Pinpoint the cell where the given text exists, returning its (X, Y) midpoint coordinate. 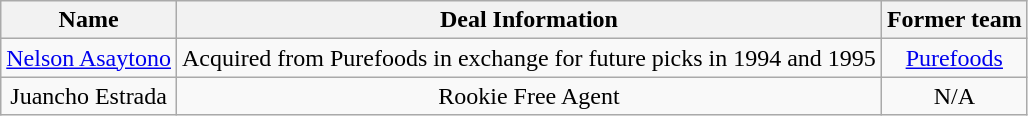
Former team (954, 20)
Name (89, 20)
N/A (954, 96)
Purefoods (954, 58)
Deal Information (528, 20)
Acquired from Purefoods in exchange for future picks in 1994 and 1995 (528, 58)
Rookie Free Agent (528, 96)
Juancho Estrada (89, 96)
Nelson Asaytono (89, 58)
